Determine the [X, Y] coordinate at the center of the cell enclosing the given text.  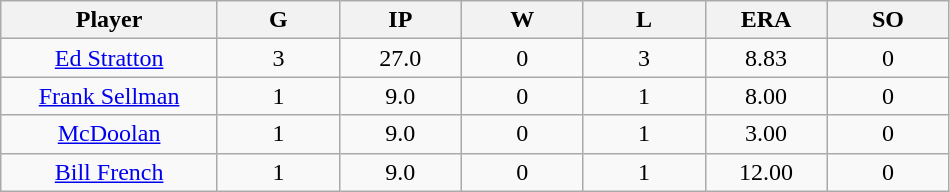
Player [110, 20]
3.00 [766, 134]
Frank Sellman [110, 96]
8.83 [766, 58]
G [278, 20]
W [522, 20]
Ed Stratton [110, 58]
8.00 [766, 96]
Bill French [110, 172]
ERA [766, 20]
L [644, 20]
SO [888, 20]
27.0 [400, 58]
12.00 [766, 172]
McDoolan [110, 134]
IP [400, 20]
